For the text-containing cell, return its midpoint in [X, Y] coordinate format. 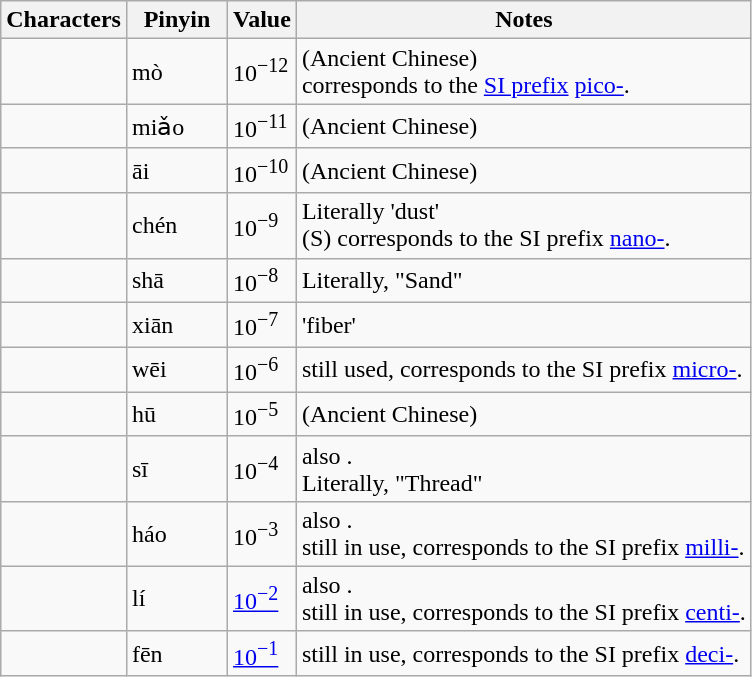
also .still in use, corresponds to the SI prefix centi-. [524, 598]
also .still in use, corresponds to the SI prefix milli-. [524, 534]
sī [176, 468]
Literally 'dust' (S) corresponds to the SI prefix nano-. [524, 226]
10−10 [262, 170]
still used, corresponds to the SI prefix micro-. [524, 370]
10−2 [262, 598]
lí [176, 598]
miǎo [176, 126]
xiān [176, 326]
Value [262, 20]
Characters [64, 20]
fēn [176, 654]
10−12 [262, 72]
Notes [524, 20]
10−7 [262, 326]
10−1 [262, 654]
(Ancient Chinese) corresponds to the SI prefix pico-. [524, 72]
10−8 [262, 280]
10−5 [262, 414]
āi [176, 170]
'fiber' [524, 326]
shā [176, 280]
10−9 [262, 226]
háo [176, 534]
Literally, "Sand" [524, 280]
wēi [176, 370]
10−6 [262, 370]
mò [176, 72]
Pinyin [176, 20]
10−4 [262, 468]
hū [176, 414]
chén [176, 226]
still in use, corresponds to the SI prefix deci-. [524, 654]
also .Literally, "Thread" [524, 468]
10−11 [262, 126]
10−3 [262, 534]
